Determine the (X, Y) coordinate at the center of the cell enclosing the given text.  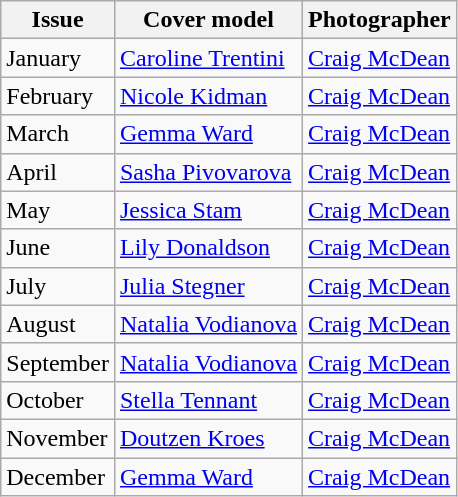
November (58, 438)
Caroline Trentini (208, 58)
August (58, 324)
May (58, 210)
December (58, 477)
July (58, 286)
Nicole Kidman (208, 96)
March (58, 134)
Cover model (208, 20)
Stella Tennant (208, 400)
Photographer (380, 20)
Sasha Pivovarova (208, 172)
June (58, 248)
Jessica Stam (208, 210)
Issue (58, 20)
January (58, 58)
February (58, 96)
Doutzen Kroes (208, 438)
Lily Donaldson (208, 248)
September (58, 362)
October (58, 400)
Julia Stegner (208, 286)
April (58, 172)
